Return the (x, y) coordinate for the center point of the cell that contains the specified text.  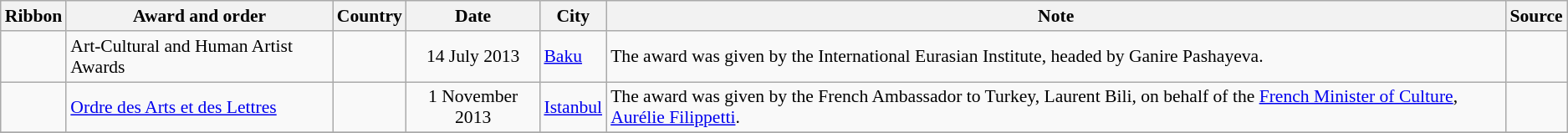
Country (370, 16)
Art-Cultural and Human Artist Awards (199, 57)
Ordre des Arts et des Lettres (199, 107)
Source (1535, 16)
Istanbul (573, 107)
Note (1055, 16)
1 November 2013 (473, 107)
14 July 2013 (473, 57)
Award and order (199, 16)
The award was given by the French Ambassador to Turkey, Laurent Bili, on behalf of the French Minister of Culture, Aurélie Filippetti. (1055, 107)
The award was given by the International Eurasian Institute, headed by Ganire Pashayeva. (1055, 57)
Baku (573, 57)
Ribbon (33, 16)
City (573, 16)
Date (473, 16)
